Pinpoint the cell where the given text exists, returning its [X, Y] midpoint coordinate. 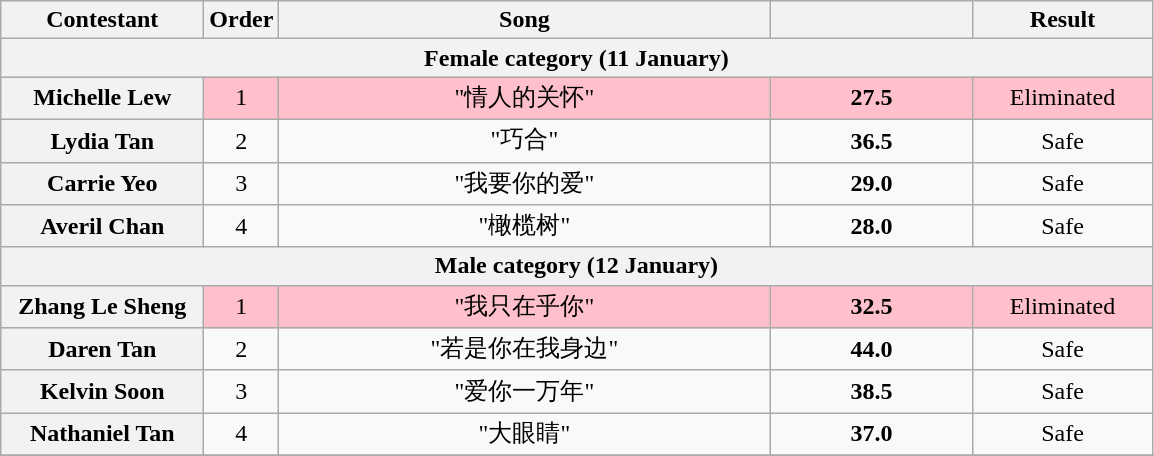
"大眼睛" [524, 434]
Kelvin Soon [102, 392]
32.5 [872, 306]
"若是你在我身边" [524, 350]
27.5 [872, 98]
Lydia Tan [102, 140]
Song [524, 20]
Nathaniel Tan [102, 434]
37.0 [872, 434]
Zhang Le Sheng [102, 306]
Contestant [102, 20]
36.5 [872, 140]
"我要你的爱" [524, 184]
Daren Tan [102, 350]
Male category (12 January) [576, 266]
Averil Chan [102, 226]
"我只在乎你" [524, 306]
Female category (11 January) [576, 58]
"巧合" [524, 140]
Result [1062, 20]
29.0 [872, 184]
38.5 [872, 392]
44.0 [872, 350]
28.0 [872, 226]
"橄榄树" [524, 226]
Carrie Yeo [102, 184]
"爱你一万年" [524, 392]
"情人的关怀" [524, 98]
Order [242, 20]
Michelle Lew [102, 98]
